Scan for the cell matching the given text and deliver its [x, y] coordinate at center. 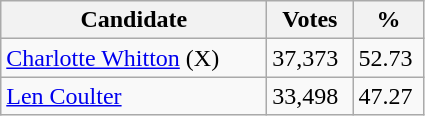
47.27 [388, 96]
Len Coulter [134, 96]
Votes [310, 20]
Charlotte Whitton (X) [134, 58]
52.73 [388, 58]
Candidate [134, 20]
% [388, 20]
37,373 [310, 58]
33,498 [310, 96]
